Provide the [x, y] coordinate of the cell's center where the given text is located.  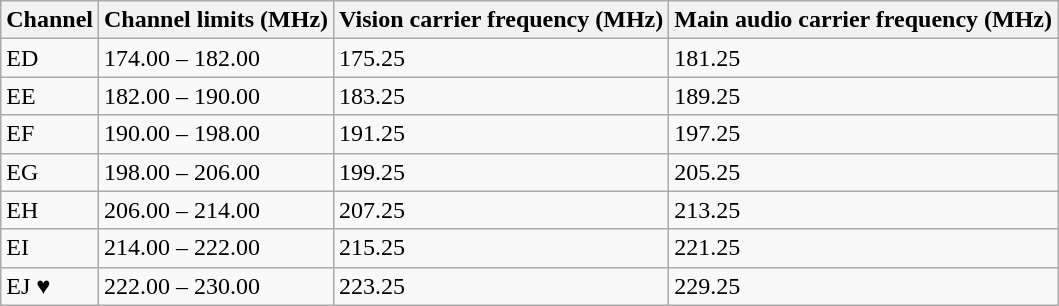
Vision carrier frequency (MHz) [502, 20]
EH [50, 210]
189.25 [864, 96]
EI [50, 248]
182.00 – 190.00 [216, 96]
Channel [50, 20]
EJ ♥ [50, 286]
206.00 – 214.00 [216, 210]
229.25 [864, 286]
222.00 – 230.00 [216, 286]
Main audio carrier frequency (MHz) [864, 20]
221.25 [864, 248]
215.25 [502, 248]
199.25 [502, 172]
175.25 [502, 58]
190.00 – 198.00 [216, 134]
205.25 [864, 172]
EG [50, 172]
223.25 [502, 286]
181.25 [864, 58]
191.25 [502, 134]
213.25 [864, 210]
198.00 – 206.00 [216, 172]
EF [50, 134]
174.00 – 182.00 [216, 58]
183.25 [502, 96]
Channel limits (MHz) [216, 20]
ED [50, 58]
197.25 [864, 134]
207.25 [502, 210]
EE [50, 96]
214.00 – 222.00 [216, 248]
